From the cell containing the given text, extract its center point as [X, Y] coordinate. 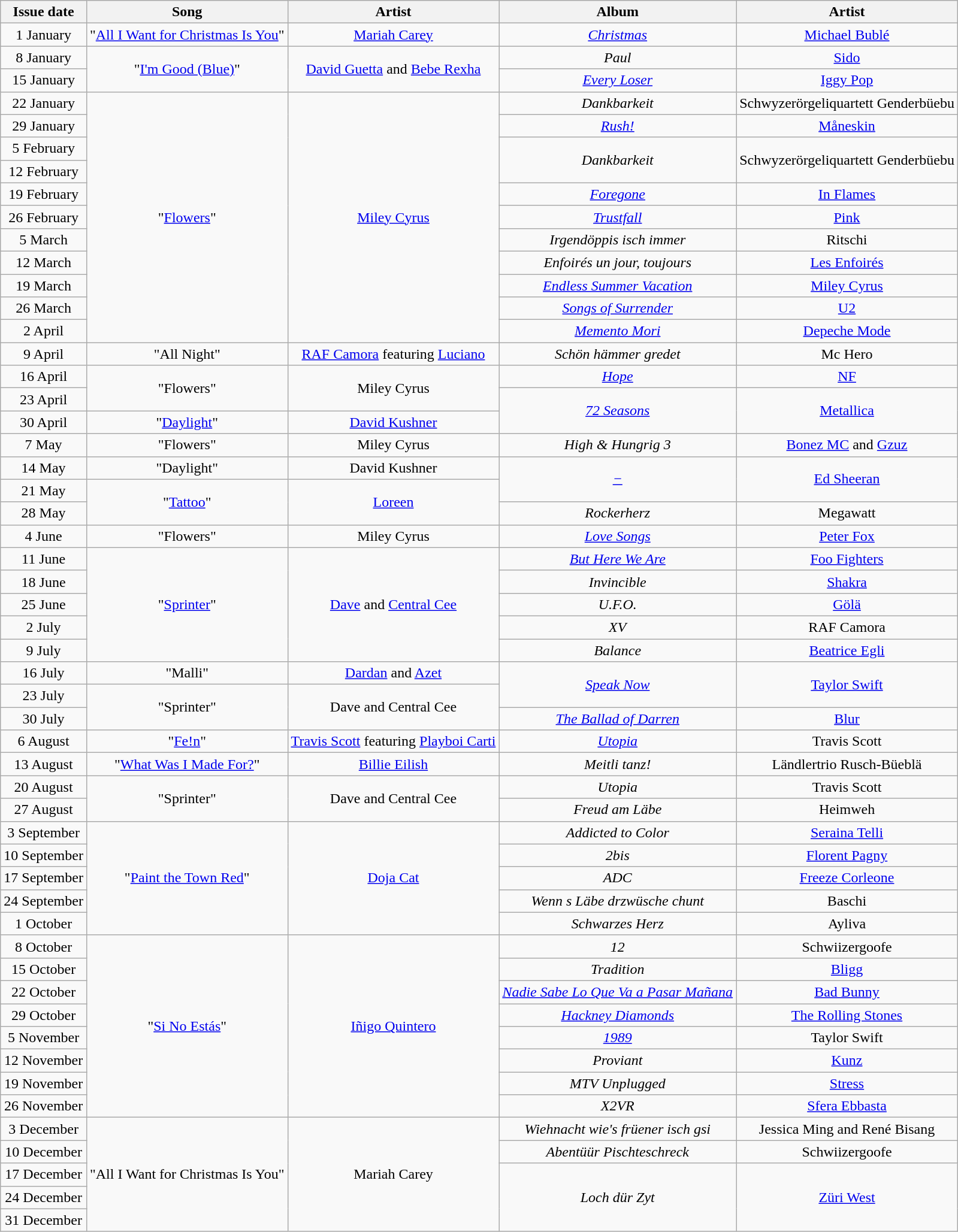
5 March [44, 240]
23 July [44, 696]
12 February [44, 171]
17 September [44, 878]
"All Night" [187, 354]
Stress [847, 1083]
10 December [44, 1152]
9 July [44, 650]
8 January [44, 57]
26 November [44, 1106]
19 February [44, 194]
Sfera Ebbasta [847, 1106]
Abentüür Pischteschreck [618, 1152]
Ritschi [847, 240]
21 May [44, 491]
Blur [847, 719]
Every Loser [618, 80]
29 January [44, 126]
Iñigo Quintero [393, 1026]
High & Hungrig 3 [618, 445]
18 June [44, 582]
X2VR [618, 1106]
NF [847, 377]
Bligg [847, 969]
The Rolling Stones [847, 1015]
12 March [44, 262]
David Guetta and Bebe Rexha [393, 69]
Freud am Läbe [618, 810]
"Malli" [187, 673]
Rush! [618, 126]
The Ballad of Darren [618, 719]
Shakra [847, 582]
22 October [44, 992]
1 October [44, 924]
Paul [618, 57]
20 August [44, 787]
12 [618, 946]
5 November [44, 1038]
15 January [44, 80]
RAF Camora [847, 627]
Hackney Diamonds [618, 1015]
Beatrice Egli [847, 650]
22 January [44, 103]
Addicted to Color [618, 833]
Enfoirés un jour, toujours [618, 262]
U2 [847, 308]
"Si No Estás" [187, 1026]
Peter Fox [847, 536]
Bonez MC and Gzuz [847, 445]
6 August [44, 741]
Michael Bublé [847, 35]
Ed Sheeran [847, 479]
Foregone [618, 194]
XV [618, 627]
Loreen [393, 502]
"What Was I Made For?" [187, 764]
Nadie Sabe Lo Que Va a Pasar Mañana [618, 992]
3 September [44, 833]
ADC [618, 878]
23 April [44, 399]
Wenn s Läbe drzwüsche chunt [618, 901]
30 July [44, 719]
30 April [44, 422]
12 November [44, 1061]
24 September [44, 901]
Christmas [618, 35]
Hope [618, 377]
Mc Hero [847, 354]
10 September [44, 855]
2 July [44, 627]
Meitli tanz! [618, 764]
Song [187, 12]
72 Seasons [618, 411]
2 April [44, 331]
Issue date [44, 12]
19 March [44, 286]
Ländlertrio Rusch-Büeblä [847, 764]
Travis Scott featuring Playboi Carti [393, 741]
Måneskin [847, 126]
Balance [618, 650]
Tradition [618, 969]
1989 [618, 1038]
7 May [44, 445]
25 June [44, 604]
26 March [44, 308]
MTV Unplugged [618, 1083]
Irgendöppis isch immer [618, 240]
Foo Fighters [847, 559]
17 December [44, 1175]
In Flames [847, 194]
31 December [44, 1220]
Jessica Ming and René Bisang [847, 1129]
Florent Pagny [847, 855]
Freeze Corleone [847, 878]
Speak Now [618, 685]
U.F.O. [618, 604]
Trustfall [618, 217]
Album [618, 12]
1 January [44, 35]
Gölä [847, 604]
Schwarzes Herz [618, 924]
4 June [44, 536]
Proviant [618, 1061]
Züri West [847, 1197]
26 February [44, 217]
Rockerherz [618, 513]
− [618, 479]
Doja Cat [393, 878]
Ayliva [847, 924]
Songs of Surrender [618, 308]
Les Enfoirés [847, 262]
Sido [847, 57]
16 July [44, 673]
Schön hämmer gredet [618, 354]
Pink [847, 217]
But Here We Are [618, 559]
Baschi [847, 901]
Bad Bunny [847, 992]
8 October [44, 946]
Depeche Mode [847, 331]
5 February [44, 149]
24 December [44, 1197]
Billie Eilish [393, 764]
Kunz [847, 1061]
2bis [618, 855]
13 August [44, 764]
Wiehnacht wie's früener isch gsi [618, 1129]
Loch dür Zyt [618, 1197]
16 April [44, 377]
Seraina Telli [847, 833]
Metallica [847, 411]
"Tattoo" [187, 502]
Iggy Pop [847, 80]
Heimweh [847, 810]
11 June [44, 559]
"Paint the Town Red" [187, 878]
9 April [44, 354]
14 May [44, 468]
Invincible [618, 582]
27 August [44, 810]
19 November [44, 1083]
Dardan and Azet [393, 673]
28 May [44, 513]
15 October [44, 969]
"Fe!n" [187, 741]
Memento Mori [618, 331]
RAF Camora featuring Luciano [393, 354]
"I'm Good (Blue)" [187, 69]
29 October [44, 1015]
Endless Summer Vacation [618, 286]
Megawatt [847, 513]
Love Songs [618, 536]
3 December [44, 1129]
